For the text-containing cell, return its midpoint in (X, Y) coordinate format. 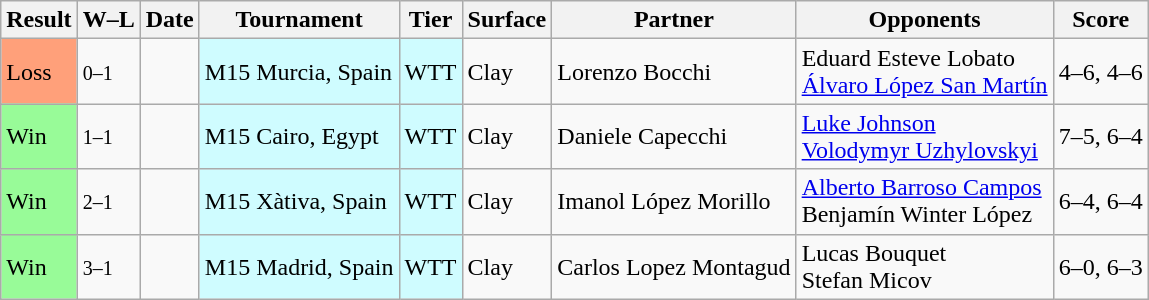
M15 Murcia, Spain (299, 72)
M15 Cairo, Egypt (299, 136)
0–1 (108, 72)
Score (1100, 20)
Eduard Esteve Lobato Álvaro López San Martín (924, 72)
Alberto Barroso Campos Benjamín Winter López (924, 202)
Date (170, 20)
Tournament (299, 20)
Tier (430, 20)
Lorenzo Bocchi (674, 72)
Surface (507, 20)
Carlos Lopez Montagud (674, 266)
4–6, 4–6 (1100, 72)
M15 Xàtiva, Spain (299, 202)
Result (39, 20)
3–1 (108, 266)
6–4, 6–4 (1100, 202)
M15 Madrid, Spain (299, 266)
Partner (674, 20)
1–1 (108, 136)
Luke Johnson Volodymyr Uzhylovskyi (924, 136)
Opponents (924, 20)
W–L (108, 20)
Loss (39, 72)
7–5, 6–4 (1100, 136)
2–1 (108, 202)
Imanol López Morillo (674, 202)
Lucas Bouquet Stefan Micov (924, 266)
Daniele Capecchi (674, 136)
6–0, 6–3 (1100, 266)
